From the cell containing the given text, extract its center point as (X, Y) coordinate. 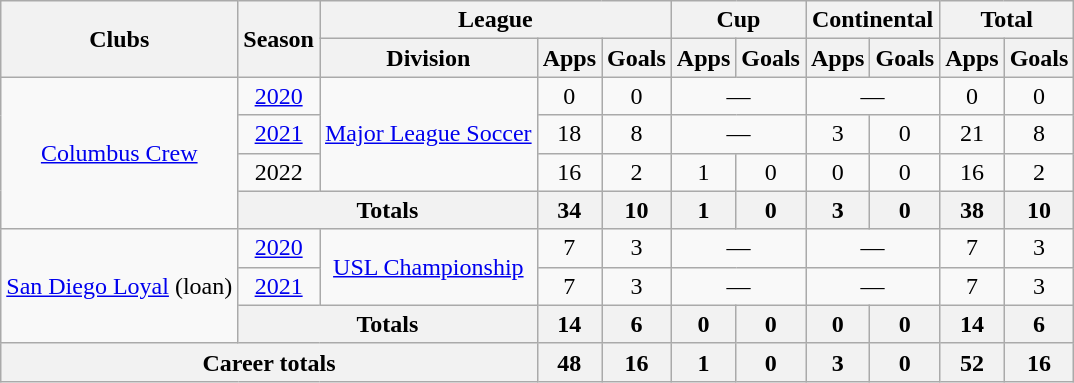
52 (972, 362)
League (496, 20)
2022 (279, 172)
34 (569, 210)
Columbus Crew (120, 153)
Continental (873, 20)
38 (972, 210)
USL Championship (429, 267)
Major League Soccer (429, 134)
48 (569, 362)
Season (279, 39)
Career totals (269, 362)
Clubs (120, 39)
San Diego Loyal (loan) (120, 286)
18 (569, 134)
Cup (738, 20)
21 (972, 134)
Division (429, 58)
Total (1007, 20)
